Determine the (x, y) coordinate at the center of the cell enclosing the given text.  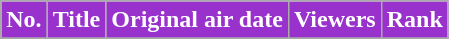
Rank (414, 20)
No. (24, 20)
Original air date (198, 20)
Viewers (334, 20)
Title (76, 20)
